Scan for the cell matching the given text and deliver its [x, y] coordinate at center. 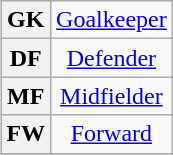
Goalkeeper [112, 20]
Forward [112, 134]
GK [26, 20]
DF [26, 58]
MF [26, 96]
Defender [112, 58]
FW [26, 134]
Midfielder [112, 96]
